Search for the cell housing the specified text and yield its (X, Y) center coordinate. 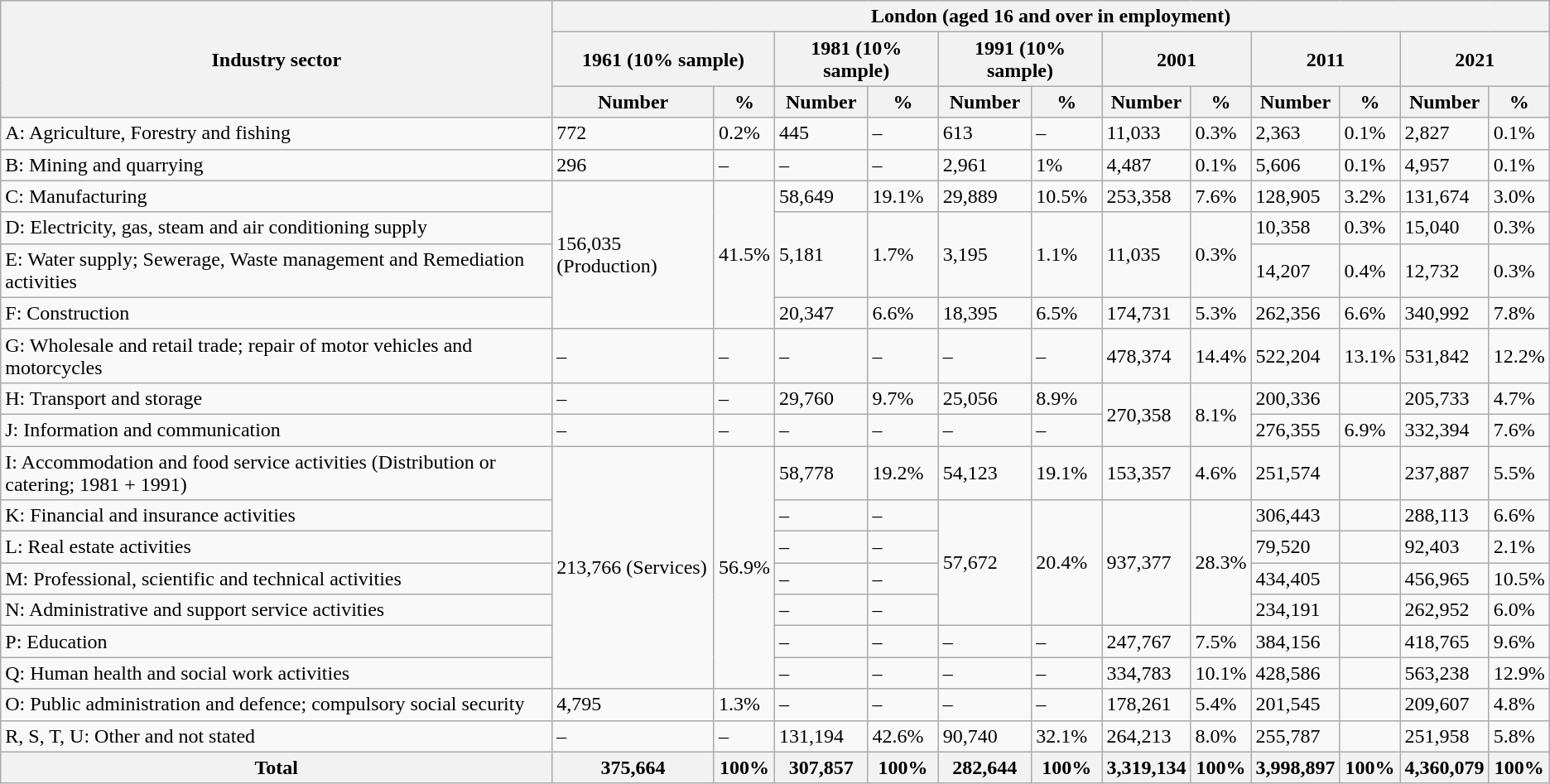
264,213 (1146, 736)
12.2% (1519, 356)
M: Professional, scientific and technical activities (277, 579)
276,355 (1295, 430)
7.8% (1519, 313)
2021 (1475, 60)
11,035 (1146, 255)
29,760 (821, 398)
N: Administrative and support service activities (277, 610)
4,957 (1444, 165)
13.1% (1369, 356)
478,374 (1146, 356)
307,857 (821, 767)
200,336 (1295, 398)
131,674 (1444, 196)
1961 (10% sample) (664, 60)
10,358 (1295, 228)
153,357 (1146, 472)
201,545 (1295, 705)
54,123 (984, 472)
251,958 (1444, 736)
2,827 (1444, 133)
K: Financial and insurance activities (277, 516)
1.1% (1066, 255)
7.5% (1220, 642)
C: Manufacturing (277, 196)
32.1% (1066, 736)
2001 (1177, 60)
334,783 (1146, 673)
531,842 (1444, 356)
2011 (1326, 60)
25,056 (984, 398)
456,965 (1444, 579)
58,778 (821, 472)
428,586 (1295, 673)
270,358 (1146, 414)
213,766 (Services) (633, 566)
937,377 (1146, 563)
234,191 (1295, 610)
Total (277, 767)
O: Public administration and defence; compulsory social security (277, 705)
1% (1066, 165)
5,181 (821, 255)
247,767 (1146, 642)
79,520 (1295, 547)
4,487 (1146, 165)
434,405 (1295, 579)
5.3% (1220, 313)
8.1% (1220, 414)
F: Construction (277, 313)
296 (633, 165)
5.8% (1519, 736)
2,363 (1295, 133)
340,992 (1444, 313)
205,733 (1444, 398)
R, S, T, U: Other and not stated (277, 736)
4.7% (1519, 398)
1.3% (744, 705)
288,113 (1444, 516)
11,033 (1146, 133)
6.9% (1369, 430)
384,156 (1295, 642)
4.6% (1220, 472)
128,905 (1295, 196)
255,787 (1295, 736)
6.5% (1066, 313)
209,607 (1444, 705)
332,394 (1444, 430)
15,040 (1444, 228)
E: Water supply; Sewerage, Waste management and Remediation activities (277, 270)
1981 (10% sample) (856, 60)
8.9% (1066, 398)
613 (984, 133)
418,765 (1444, 642)
3.0% (1519, 196)
20,347 (821, 313)
I: Accommodation and food service activities (Distribution or catering; 1981 + 1991) (277, 472)
14.4% (1220, 356)
4,795 (633, 705)
H: Transport and storage (277, 398)
2.1% (1519, 547)
28.3% (1220, 563)
5.4% (1220, 705)
237,887 (1444, 472)
92,403 (1444, 547)
18,395 (984, 313)
10.1% (1220, 673)
56.9% (744, 566)
0.4% (1369, 270)
6.0% (1519, 610)
12.9% (1519, 673)
131,194 (821, 736)
8.0% (1220, 736)
251,574 (1295, 472)
58,649 (821, 196)
156,035 (Production) (633, 255)
306,443 (1295, 516)
4,360,079 (1444, 767)
19.2% (903, 472)
London (aged 16 and over in employment) (1051, 17)
P: Education (277, 642)
1991 (10% sample) (1020, 60)
9.6% (1519, 642)
Q: Human health and social work activities (277, 673)
3,998,897 (1295, 767)
42.6% (903, 736)
41.5% (744, 255)
3,319,134 (1146, 767)
A: Agriculture, Forestry and fishing (277, 133)
Industry sector (277, 60)
375,664 (633, 767)
522,204 (1295, 356)
5.5% (1519, 472)
L: Real estate activities (277, 547)
3.2% (1369, 196)
772 (633, 133)
253,358 (1146, 196)
G: Wholesale and retail trade; repair of motor vehicles and motorcycles (277, 356)
J: Information and communication (277, 430)
2,961 (984, 165)
445 (821, 133)
563,238 (1444, 673)
174,731 (1146, 313)
178,261 (1146, 705)
282,644 (984, 767)
9.7% (903, 398)
D: Electricity, gas, steam and air conditioning supply (277, 228)
12,732 (1444, 270)
3,195 (984, 255)
262,356 (1295, 313)
5,606 (1295, 165)
90,740 (984, 736)
14,207 (1295, 270)
1.7% (903, 255)
262,952 (1444, 610)
0.2% (744, 133)
57,672 (984, 563)
B: Mining and quarrying (277, 165)
29,889 (984, 196)
20.4% (1066, 563)
4.8% (1519, 705)
